Detect which cell encompasses the target text, then output its (x, y) center coordinate. 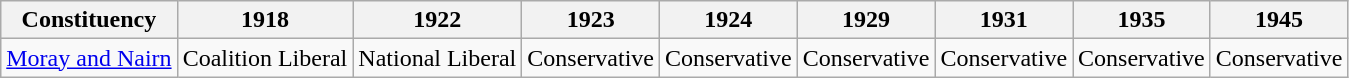
1923 (591, 20)
1918 (265, 20)
1945 (1279, 20)
Constituency (89, 20)
Coalition Liberal (265, 58)
1929 (866, 20)
1931 (1004, 20)
1922 (438, 20)
1935 (1142, 20)
1924 (728, 20)
Moray and Nairn (89, 58)
National Liberal (438, 58)
